Pinpoint the cell where the given text exists, returning its (X, Y) midpoint coordinate. 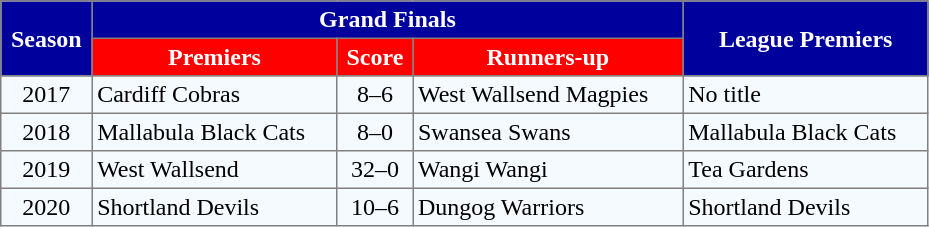
West Wallsend Magpies (548, 95)
West Wallsend (214, 170)
2020 (46, 207)
League Premiers (806, 38)
Swansea Swans (548, 132)
Tea Gardens (806, 170)
No title (806, 95)
Score (375, 57)
Cardiff Cobras (214, 95)
10–6 (375, 207)
8–6 (375, 95)
2019 (46, 170)
Wangi Wangi (548, 170)
8–0 (375, 132)
32–0 (375, 170)
Premiers (214, 57)
Dungog Warriors (548, 207)
2017 (46, 95)
2018 (46, 132)
Season (46, 38)
Grand Finals (388, 20)
Runners-up (548, 57)
